For the text-containing cell, return its midpoint in (x, y) coordinate format. 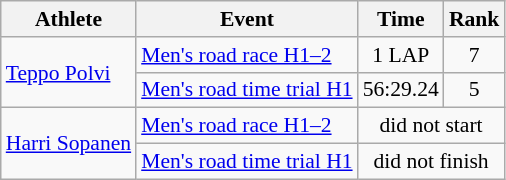
7 (474, 55)
Rank (474, 19)
Harri Sopanen (68, 144)
1 LAP (401, 55)
Athlete (68, 19)
did not start (432, 126)
5 (474, 90)
Teppo Polvi (68, 72)
56:29.24 (401, 90)
Time (401, 19)
did not finish (432, 162)
Event (246, 19)
